Provide the (X, Y) coordinate of the cell's center where the given text is located.  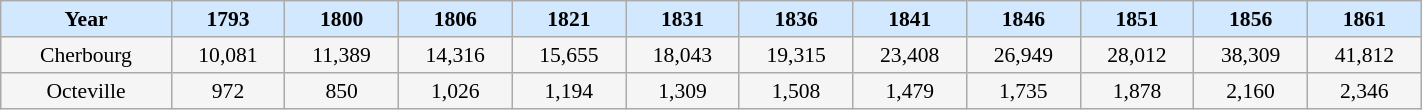
28,012 (1137, 55)
1851 (1137, 19)
972 (228, 91)
2,160 (1251, 91)
1836 (796, 19)
38,309 (1251, 55)
2,346 (1364, 91)
1,508 (796, 91)
1,878 (1137, 91)
1856 (1251, 19)
1800 (342, 19)
11,389 (342, 55)
1806 (455, 19)
1,026 (455, 91)
1793 (228, 19)
1,735 (1024, 91)
1,309 (683, 91)
18,043 (683, 55)
1,479 (910, 91)
10,081 (228, 55)
1831 (683, 19)
1821 (569, 19)
1861 (1364, 19)
26,949 (1024, 55)
1841 (910, 19)
15,655 (569, 55)
1,194 (569, 91)
1846 (1024, 19)
41,812 (1364, 55)
19,315 (796, 55)
Year (86, 19)
23,408 (910, 55)
Octeville (86, 91)
Cherbourg (86, 55)
14,316 (455, 55)
850 (342, 91)
